Extract the [x, y] coordinate from the center of the cell holding the provided text.  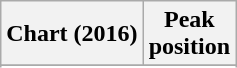
Peak position [189, 34]
Chart (2016) [72, 34]
